Detect which cell encompasses the target text, then output its [x, y] center coordinate. 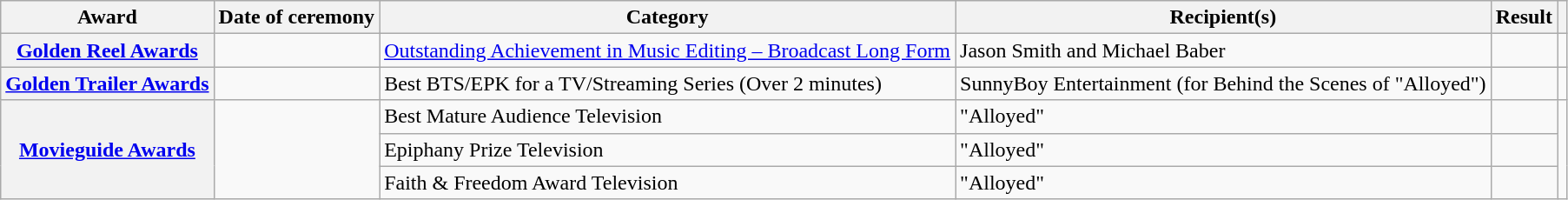
Best BTS/EPK for a TV/Streaming Series (Over 2 minutes) [667, 83]
Category [667, 17]
Movieguide Awards [108, 150]
Golden Reel Awards [108, 50]
Date of ceremony [297, 17]
Golden Trailer Awards [108, 83]
Faith & Freedom Award Television [667, 183]
Best Mature Audience Television [667, 117]
Result [1524, 17]
SunnyBoy Entertainment (for Behind the Scenes of "Alloyed") [1223, 83]
Outstanding Achievement in Music Editing – Broadcast Long Form [667, 50]
Recipient(s) [1223, 17]
Award [108, 17]
Epiphany Prize Television [667, 150]
Jason Smith and Michael Baber [1223, 50]
